Extract the (X, Y) coordinate from the center of the cell holding the provided text.  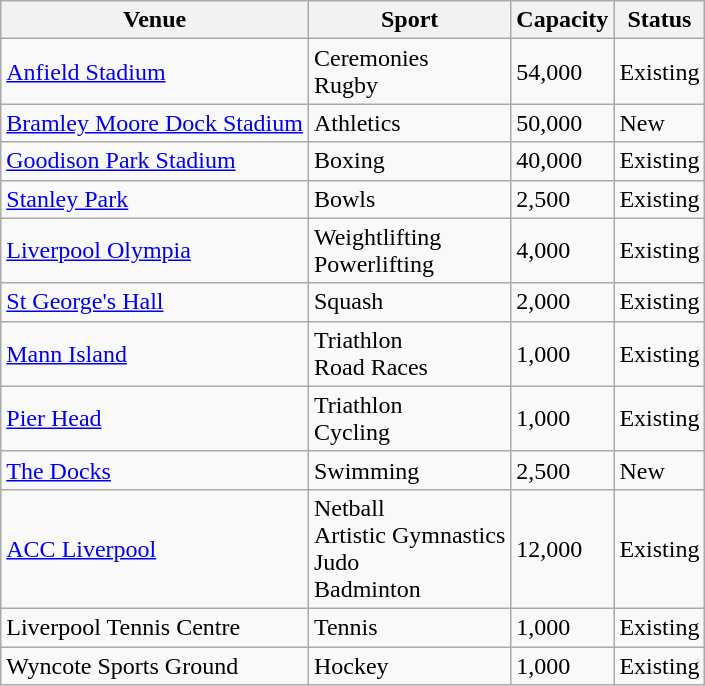
Athletics (409, 123)
Bramley Moore Dock Stadium (155, 123)
50,000 (562, 123)
Anfield Stadium (155, 72)
Wyncote Sports Ground (155, 665)
Liverpool Tennis Centre (155, 627)
4,000 (562, 250)
CeremoniesRugby (409, 72)
Squash (409, 302)
Swimming (409, 470)
The Docks (155, 470)
ACC Liverpool (155, 548)
40,000 (562, 161)
St George's Hall (155, 302)
Mann Island (155, 354)
TriathlonRoad Races (409, 354)
12,000 (562, 548)
Goodison Park Stadium (155, 161)
Hockey (409, 665)
NetballArtistic GymnasticsJudoBadminton (409, 548)
Boxing (409, 161)
Liverpool Olympia (155, 250)
Bowls (409, 199)
WeightliftingPowerlifting (409, 250)
Capacity (562, 20)
Tennis (409, 627)
Status (660, 20)
TriathlonCycling (409, 418)
Pier Head (155, 418)
54,000 (562, 72)
Venue (155, 20)
2,000 (562, 302)
Sport (409, 20)
Stanley Park (155, 199)
